Determine the [X, Y] coordinate at the center of the cell enclosing the given text.  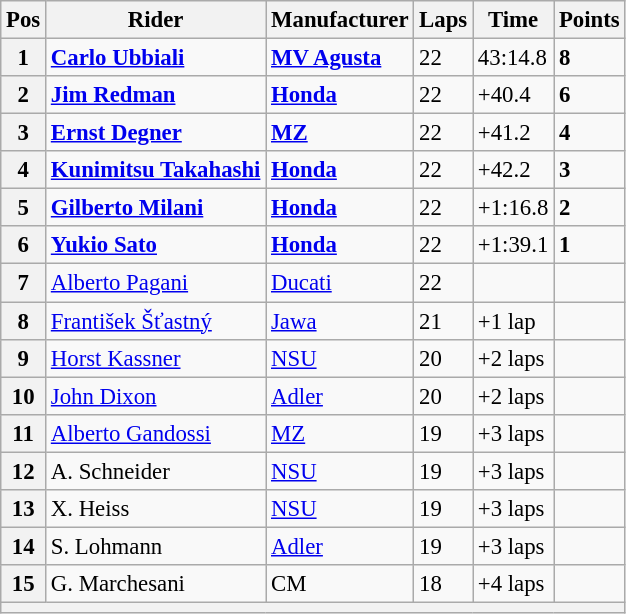
John Dixon [156, 396]
S. Lohmann [156, 546]
Kunimitsu Takahashi [156, 170]
43:14.8 [514, 58]
Horst Kassner [156, 358]
+1:16.8 [514, 208]
Laps [444, 20]
13 [24, 509]
Ernst Degner [156, 133]
Rider [156, 20]
14 [24, 546]
+40.4 [514, 95]
Pos [24, 20]
A. Schneider [156, 471]
Yukio Sato [156, 245]
12 [24, 471]
Alberto Pagani [156, 283]
9 [24, 358]
Jim Redman [156, 95]
+1:39.1 [514, 245]
5 [24, 208]
+4 laps [514, 584]
+41.2 [514, 133]
Carlo Ubbiali [156, 58]
MV Agusta [340, 58]
G. Marchesani [156, 584]
18 [444, 584]
+1 lap [514, 321]
Jawa [340, 321]
+42.2 [514, 170]
15 [24, 584]
11 [24, 433]
Time [514, 20]
7 [24, 283]
Manufacturer [340, 20]
František Šťastný [156, 321]
Points [590, 20]
10 [24, 396]
Ducati [340, 283]
21 [444, 321]
Gilberto Milani [156, 208]
CM [340, 584]
X. Heiss [156, 509]
Alberto Gandossi [156, 433]
